Capture the cell that displays the provided text and extract its [X, Y] central coordinate. 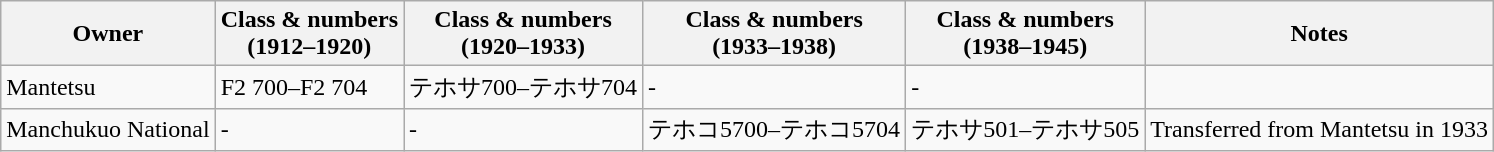
Owner [108, 34]
F2 700–F2 704 [309, 88]
テホサ501–テホサ505 [1026, 130]
Notes [1320, 34]
Mantetsu [108, 88]
テホコ5700–テホコ5704 [774, 130]
Class & numbers(1920–1933) [524, 34]
Transferred from Mantetsu in 1933 [1320, 130]
Class & numbers(1933–1938) [774, 34]
Manchukuo National [108, 130]
Class & numbers(1912–1920) [309, 34]
テホサ700–テホサ704 [524, 88]
Class & numbers(1938–1945) [1026, 34]
